Search for the cell housing the specified text and yield its (x, y) center coordinate. 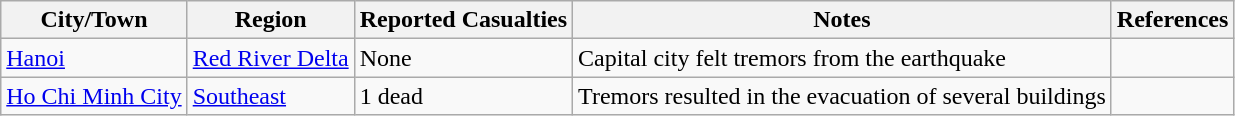
Region (270, 20)
Hanoi (94, 58)
1 dead (463, 96)
References (1172, 20)
None (463, 58)
Red River Delta (270, 58)
Southeast (270, 96)
Notes (842, 20)
Ho Chi Minh City (94, 96)
Capital city felt tremors from the earthquake (842, 58)
Reported Casualties (463, 20)
Tremors resulted in the evacuation of several buildings (842, 96)
City/Town (94, 20)
